Return (X, Y) of the center of cell containing provided text 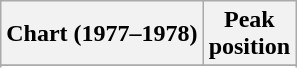
Chart (1977–1978) (102, 34)
Peakposition (249, 34)
